For the text-containing cell, return its midpoint in [X, Y] coordinate format. 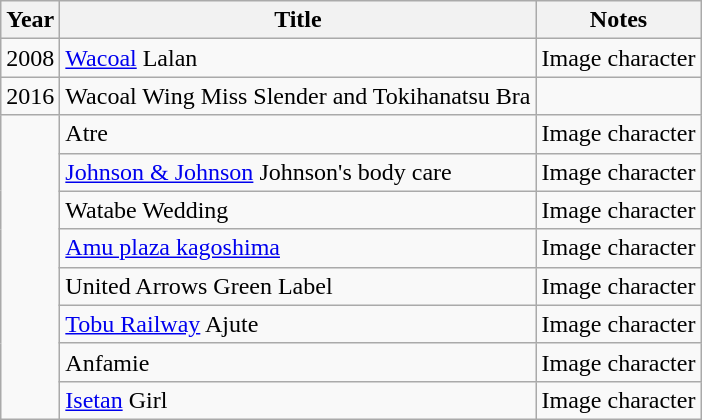
Wacoal Lalan [298, 58]
Isetan Girl [298, 400]
Atre [298, 134]
Year [30, 20]
Anfamie [298, 362]
2016 [30, 96]
Tobu Railway Ajute [298, 324]
Watabe Wedding [298, 210]
Wacoal Wing Miss Slender and Tokihanatsu Bra [298, 96]
Johnson & Johnson Johnson's body care [298, 172]
2008 [30, 58]
Amu plaza kagoshima [298, 248]
Notes [618, 20]
United Arrows Green Label [298, 286]
Title [298, 20]
